Determine the (x, y) coordinate at the center of the cell enclosing the given text.  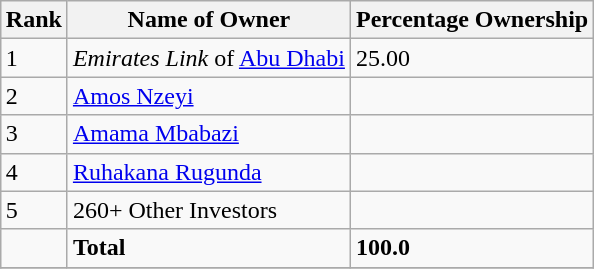
25.00 (472, 58)
Ruhakana Rugunda (208, 172)
2 (34, 96)
260+ Other Investors (208, 210)
5 (34, 210)
1 (34, 58)
Name of Owner (208, 20)
Amos Nzeyi (208, 96)
4 (34, 172)
Percentage Ownership (472, 20)
Rank (34, 20)
Total (208, 248)
3 (34, 134)
Amama Mbabazi (208, 134)
100.0 (472, 248)
Emirates Link of Abu Dhabi (208, 58)
